From the cell containing the given text, extract its center point as (X, Y) coordinate. 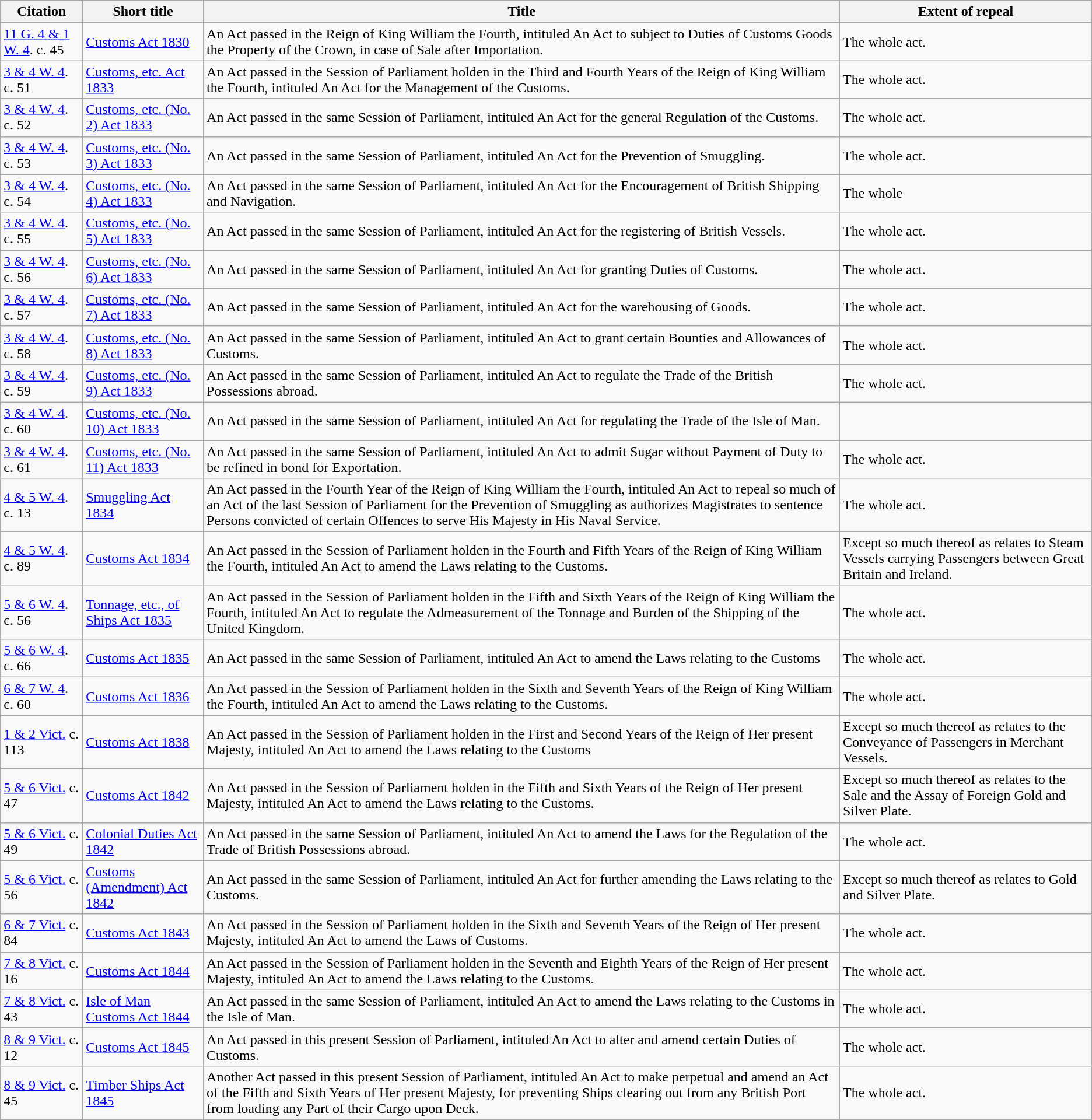
Short title (143, 12)
Customs, etc. (No. 11) Act 1833 (143, 459)
Customs Act 1842 (143, 796)
An Act passed in the same Session of Parliament, intituled An Act to grant certain Bounties and Allowances of Customs. (521, 345)
An Act passed in the same Session of Parliament, intituled An Act for the Encouragement of British Shipping and Navigation. (521, 194)
An Act passed in this present Session of Parliament, intituled An Act to alter and amend certain Duties of Customs. (521, 1046)
Customs, etc. (No. 6) Act 1833 (143, 269)
5 & 6 Vict. c. 47 (42, 796)
3 & 4 W. 4. c. 58 (42, 345)
11 G. 4 & 1 W. 4. c. 45 (42, 42)
Customs Act 1843 (143, 933)
3 & 4 W. 4. c. 56 (42, 269)
3 & 4 W. 4. c. 55 (42, 231)
Title (521, 12)
3 & 4 W. 4. c. 51 (42, 79)
3 & 4 W. 4. c. 61 (42, 459)
Tonnage, etc., of Ships Act 1835 (143, 612)
Customs, etc. (No. 10) Act 1833 (143, 421)
3 & 4 W. 4. c. 53 (42, 155)
An Act passed in the same Session of Parliament, intituled An Act for regulating the Trade of the Isle of Man. (521, 421)
Customs, etc. (No. 8) Act 1833 (143, 345)
Customs Act 1830 (143, 42)
Except so much thereof as relates to Steam Vessels carrying Passengers between Great Britain and Ireland. (966, 559)
Except so much thereof as relates to the Sale and the Assay of Foreign Gold and Silver Plate. (966, 796)
8 & 9 Vict. c. 12 (42, 1046)
8 & 9 Vict. c. 45 (42, 1093)
Customs Act 1835 (143, 658)
3 & 4 W. 4. c. 52 (42, 118)
An Act passed in the same Session of Parliament, intituled An Act for the warehousing of Goods. (521, 307)
Customs, etc. (No. 3) Act 1833 (143, 155)
Customs Act 1834 (143, 559)
The whole (966, 194)
Colonial Duties Act 1842 (143, 841)
Timber Ships Act 1845 (143, 1093)
5 & 6 W. 4. c. 56 (42, 612)
1 & 2 Vict. c. 113 (42, 742)
Customs Act 1836 (143, 696)
Customs, etc. (No. 4) Act 1833 (143, 194)
4 & 5 W. 4. c. 89 (42, 559)
3 & 4 W. 4. c. 57 (42, 307)
An Act passed in the same Session of Parliament, intituled An Act for the Prevention of Smuggling. (521, 155)
Extent of repeal (966, 12)
An Act passed in the same Session of Parliament, intituled An Act for granting Duties of Customs. (521, 269)
Customs, etc. (No. 7) Act 1833 (143, 307)
6 & 7 W. 4. c. 60 (42, 696)
Customs Act 1845 (143, 1046)
3 & 4 W. 4. c. 60 (42, 421)
Customs Act 1844 (143, 971)
7 & 8 Vict. c. 16 (42, 971)
3 & 4 W. 4. c. 59 (42, 383)
Smuggling Act 1834 (143, 505)
5 & 6 Vict. c. 49 (42, 841)
Customs (Amendment) Act 1842 (143, 887)
5 & 6 Vict. c. 56 (42, 887)
7 & 8 Vict. c. 43 (42, 1009)
Customs, etc. (No. 9) Act 1833 (143, 383)
4 & 5 W. 4. c. 13 (42, 505)
Customs, etc. Act 1833 (143, 79)
Citation (42, 12)
An Act passed in the same Session of Parliament, intituled An Act to amend the Laws relating to the Customs (521, 658)
Except so much thereof as relates to Gold and Silver Plate. (966, 887)
An Act passed in the same Session of Parliament, intituled An Act for further amending the Laws relating to the Customs. (521, 887)
An Act passed in the same Session of Parliament, intituled An Act to amend the Laws relating to the Customs in the Isle of Man. (521, 1009)
Customs, etc. (No. 5) Act 1833 (143, 231)
Except so much thereof as relates to the Conveyance of Passengers in Merchant Vessels. (966, 742)
Customs Act 1838 (143, 742)
An Act passed in the same Session of Parliament, intituled An Act for the general Regulation of the Customs. (521, 118)
3 & 4 W. 4. c. 54 (42, 194)
An Act passed in the same Session of Parliament, intituled An Act to admit Sugar without Payment of Duty to be refined in bond for Exportation. (521, 459)
An Act passed in the same Session of Parliament, intituled An Act for the registering of British Vessels. (521, 231)
6 & 7 Vict. c. 84 (42, 933)
An Act passed in the same Session of Parliament, intituled An Act to regulate the Trade of the British Possessions abroad. (521, 383)
Isle of Man Customs Act 1844 (143, 1009)
Customs, etc. (No. 2) Act 1833 (143, 118)
5 & 6 W. 4. c. 66 (42, 658)
An Act passed in the same Session of Parliament, intituled An Act to amend the Laws for the Regulation of the Trade of British Possessions abroad. (521, 841)
